Determine the [X, Y] coordinate at the center of the cell enclosing the given text.  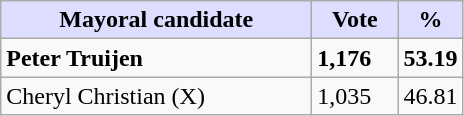
53.19 [430, 58]
Mayoral candidate [156, 20]
1,176 [355, 58]
Peter Truijen [156, 58]
1,035 [355, 96]
% [430, 20]
46.81 [430, 96]
Cheryl Christian (X) [156, 96]
Vote [355, 20]
